Determine the [X, Y] coordinate at the center of the cell enclosing the given text.  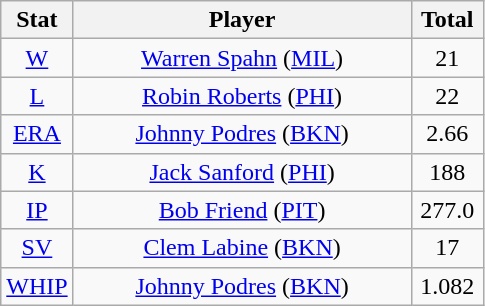
L [37, 96]
Clem Labine (BKN) [242, 248]
W [37, 58]
Warren Spahn (MIL) [242, 58]
1.082 [447, 286]
ERA [37, 134]
Player [242, 20]
SV [37, 248]
21 [447, 58]
Stat [37, 20]
22 [447, 96]
IP [37, 210]
WHIP [37, 286]
Jack Sanford (PHI) [242, 172]
K [37, 172]
17 [447, 248]
Total [447, 20]
277.0 [447, 210]
188 [447, 172]
Bob Friend (PIT) [242, 210]
2.66 [447, 134]
Robin Roberts (PHI) [242, 96]
